Return [X, Y] of the center of cell containing provided text 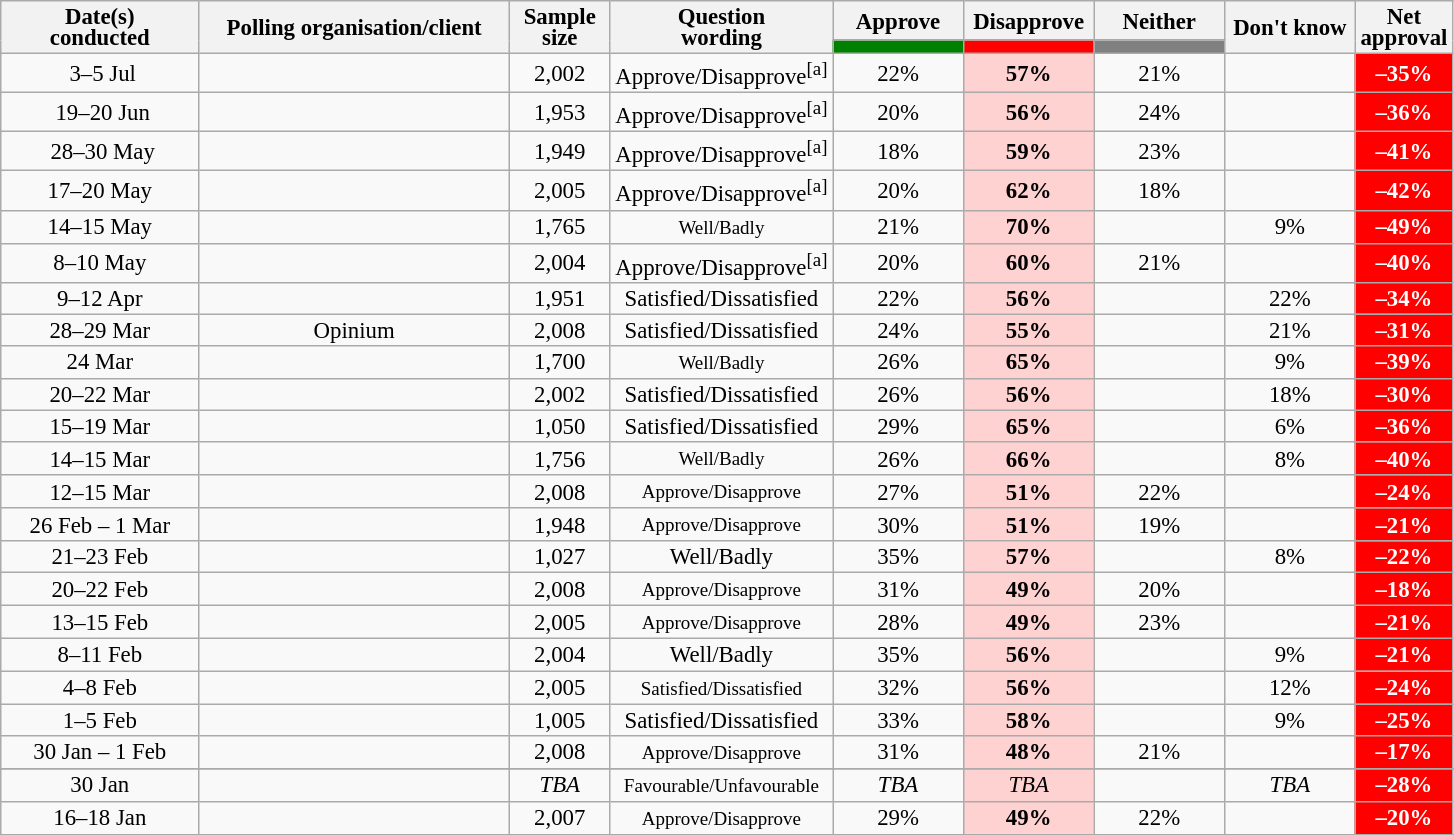
16–18 Jan [100, 818]
13–15 Feb [100, 622]
–28% [1404, 784]
55% [1028, 330]
Net approval [1404, 28]
70% [1028, 226]
1–5 Feb [100, 720]
1,005 [560, 720]
Approve [898, 20]
6% [1290, 426]
15–19 Mar [100, 426]
–22% [1404, 557]
1,765 [560, 226]
–42% [1404, 190]
Neither [1160, 20]
28–29 Mar [100, 330]
4–8 Feb [100, 688]
28–30 May [100, 152]
Don't know [1290, 28]
19–20 Jun [100, 112]
1,756 [560, 458]
26 Feb – 1 Mar [100, 524]
–18% [1404, 590]
Questionwording [722, 28]
48% [1028, 752]
–35% [1404, 74]
8–11 Feb [100, 655]
20–22 Mar [100, 395]
17–20 May [100, 190]
–25% [1404, 720]
–49% [1404, 226]
12% [1290, 688]
9–12 Apr [100, 299]
–20% [1404, 818]
1,951 [560, 299]
60% [1028, 262]
33% [898, 720]
27% [898, 492]
–34% [1404, 299]
3–5 Jul [100, 74]
Sample size [560, 28]
1,948 [560, 524]
30 Jan [100, 784]
Polling organisation/client [354, 28]
–17% [1404, 752]
32% [898, 688]
30 Jan – 1 Feb [100, 752]
8–10 May [100, 262]
20–22 Feb [100, 590]
12–15 Mar [100, 492]
19% [1160, 524]
Opinium [354, 330]
1,953 [560, 112]
–41% [1404, 152]
Date(s)conducted [100, 28]
30% [898, 524]
–30% [1404, 395]
21–23 Feb [100, 557]
24 Mar [100, 362]
–31% [1404, 330]
14–15 Mar [100, 458]
–39% [1404, 362]
2,007 [560, 818]
14–15 May [100, 226]
62% [1028, 190]
Disapprove [1028, 20]
59% [1028, 152]
66% [1028, 458]
58% [1028, 720]
Favourable/Unfavourable [722, 784]
1,949 [560, 152]
1,700 [560, 362]
1,027 [560, 557]
1,050 [560, 426]
28% [898, 622]
